Output the [x, y] coordinate of the center of the cell containing the given text.  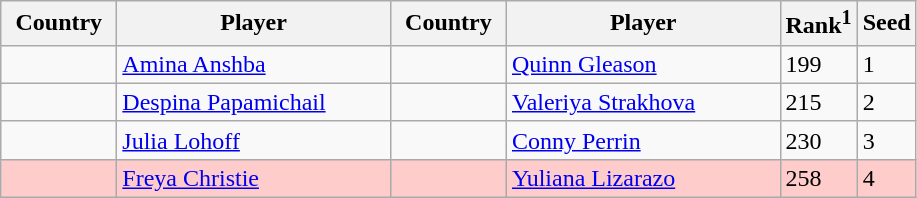
Amina Anshba [254, 64]
230 [818, 140]
Rank1 [818, 24]
Yuliana Lizarazo [643, 178]
215 [818, 102]
Seed [886, 24]
Despina Papamichail [254, 102]
Julia Lohoff [254, 140]
1 [886, 64]
2 [886, 102]
Freya Christie [254, 178]
Quinn Gleason [643, 64]
258 [818, 178]
Valeriya Strakhova [643, 102]
3 [886, 140]
Conny Perrin [643, 140]
199 [818, 64]
4 [886, 178]
